Return (X, Y) of the center of cell containing provided text 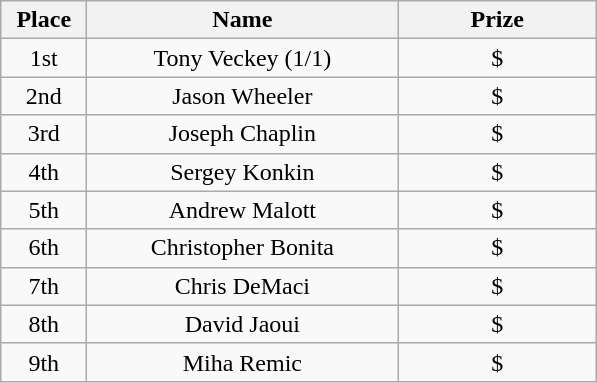
David Jaoui (242, 324)
Jason Wheeler (242, 96)
Tony Veckey (1/1) (242, 58)
3rd (44, 134)
Joseph Chaplin (242, 134)
Name (242, 20)
9th (44, 362)
4th (44, 172)
Christopher Bonita (242, 248)
Andrew Malott (242, 210)
Sergey Konkin (242, 172)
Place (44, 20)
1st (44, 58)
6th (44, 248)
7th (44, 286)
Prize (498, 20)
8th (44, 324)
2nd (44, 96)
Miha Remic (242, 362)
Chris DeMaci (242, 286)
5th (44, 210)
